Find where the given text appears and provide that cell's center as (x, y) coordinate. 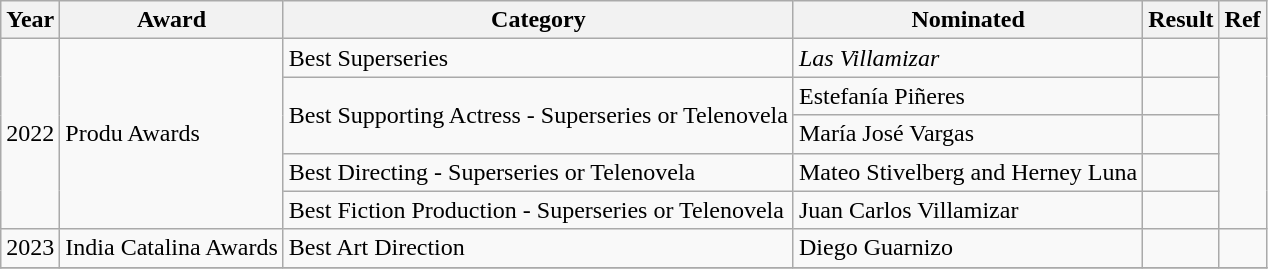
Estefanía Piñeres (968, 96)
Category (538, 20)
Juan Carlos Villamizar (968, 210)
Best Fiction Production - Superseries or Telenovela (538, 210)
Award (172, 20)
María José Vargas (968, 134)
Ref (1242, 20)
Diego Guarnizo (968, 248)
Mateo Stivelberg and Herney Luna (968, 172)
Year (30, 20)
Nominated (968, 20)
2022 (30, 134)
India Catalina Awards (172, 248)
Best Directing - Superseries or Telenovela (538, 172)
Las Villamizar (968, 58)
2023 (30, 248)
Best Art Direction (538, 248)
Best Supporting Actress - Superseries or Telenovela (538, 115)
Result (1181, 20)
Best Superseries (538, 58)
Produ Awards (172, 134)
